Extract the (X, Y) coordinate from the center of the cell holding the provided text.  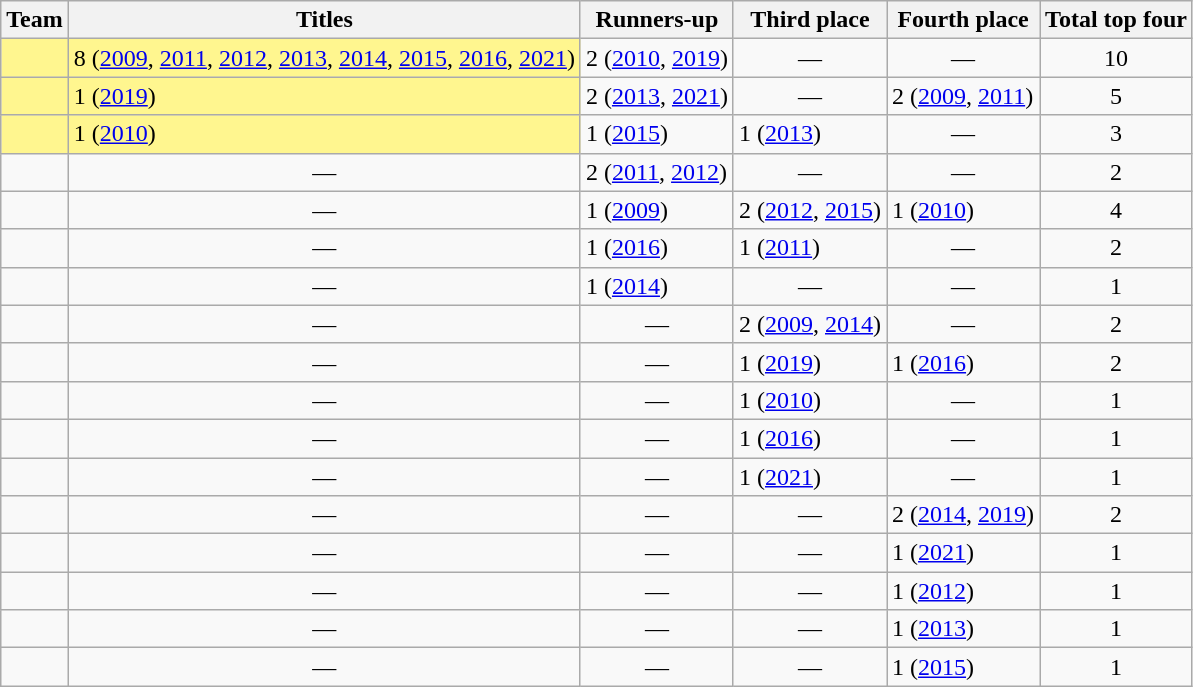
Total top four (1116, 20)
2 (2013, 2021) (656, 96)
1 (2014) (656, 286)
10 (1116, 58)
1 (2012) (964, 591)
2 (2009, 2014) (810, 324)
2 (2014, 2019) (964, 515)
4 (1116, 210)
5 (1116, 96)
1 (2009) (656, 210)
Third place (810, 20)
2 (2011, 2012) (656, 172)
1 (2011) (810, 248)
Fourth place (964, 20)
2 (2009, 2011) (964, 96)
Team (35, 20)
3 (1116, 134)
2 (2010, 2019) (656, 58)
Runners-up (656, 20)
2 (2012, 2015) (810, 210)
Titles (324, 20)
8 (2009, 2011, 2012, 2013, 2014, 2015, 2016, 2021) (324, 58)
